Determine the (x, y) coordinate at the center of the cell enclosing the given text.  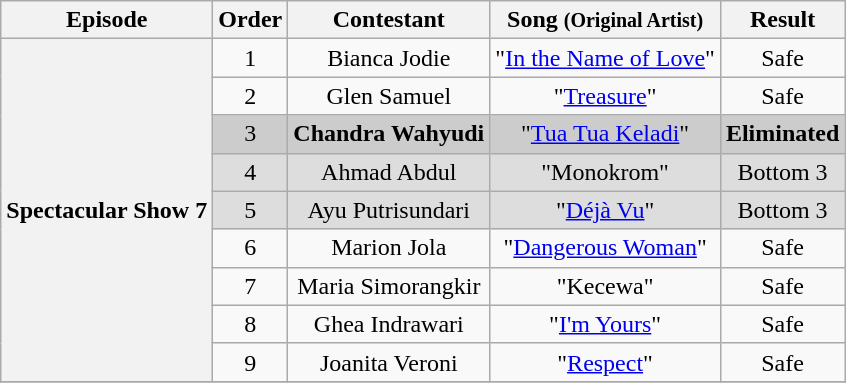
Result (782, 20)
Eliminated (782, 134)
Contestant (389, 20)
6 (250, 248)
4 (250, 172)
3 (250, 134)
1 (250, 58)
7 (250, 286)
"Dangerous Woman" (606, 248)
Marion Jola (389, 248)
Spectacular Show 7 (107, 210)
Chandra Wahyudi (389, 134)
2 (250, 96)
9 (250, 362)
Song (Original Artist) (606, 20)
Bianca Jodie (389, 58)
"I'm Yours" (606, 324)
Ahmad Abdul (389, 172)
Maria Simorangkir (389, 286)
"Treasure" (606, 96)
"In the Name of Love" (606, 58)
"Kecewa" (606, 286)
Ayu Putrisundari (389, 210)
Order (250, 20)
Joanita Veroni (389, 362)
"Déjà Vu" (606, 210)
"Monokrom" (606, 172)
Ghea Indrawari (389, 324)
8 (250, 324)
5 (250, 210)
"Tua Tua Keladi" (606, 134)
Episode (107, 20)
Glen Samuel (389, 96)
"Respect" (606, 362)
